Find where the given text appears and provide that cell's center as (X, Y) coordinate. 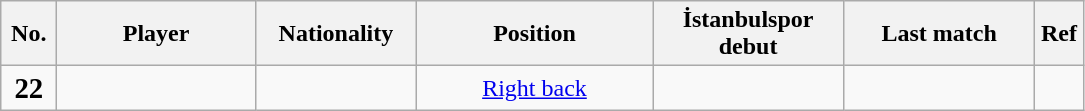
Ref (1060, 34)
Right back (534, 88)
Last match (940, 34)
Position (534, 34)
No. (29, 34)
Nationality (336, 34)
İstanbulspor debut (748, 34)
Player (156, 34)
22 (29, 88)
